Provide the [x, y] coordinate of the cell's center where the given text is located.  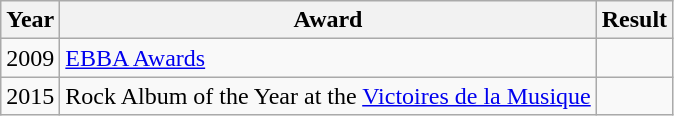
Award [328, 20]
Result [634, 20]
2015 [30, 96]
2009 [30, 58]
Rock Album of the Year at the Victoires de la Musique [328, 96]
Year [30, 20]
EBBA Awards [328, 58]
